Capture the cell that displays the provided text and extract its (X, Y) central coordinate. 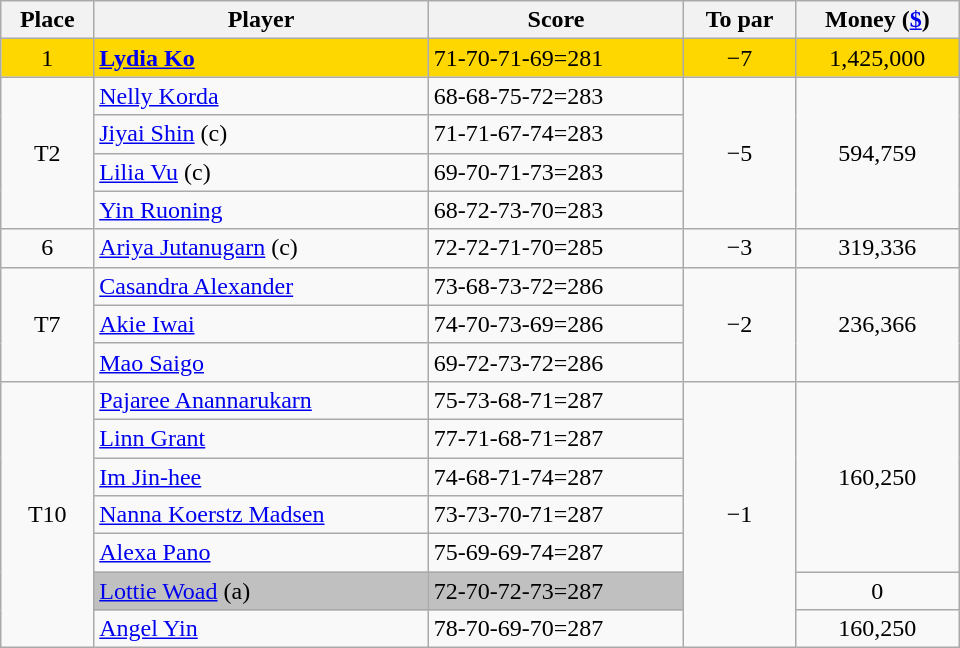
68-72-73-70=283 (556, 210)
74-70-73-69=286 (556, 324)
Lydia Ko (261, 58)
1,425,000 (877, 58)
T7 (48, 324)
Linn Grant (261, 438)
0 (877, 591)
78-70-69-70=287 (556, 629)
Lilia Vu (c) (261, 172)
319,336 (877, 248)
Lottie Woad (a) (261, 591)
Yin Ruoning (261, 210)
Akie Iwai (261, 324)
1 (48, 58)
Score (556, 20)
Ariya Jutanugarn (c) (261, 248)
To par (740, 20)
Angel Yin (261, 629)
Money ($) (877, 20)
68-68-75-72=283 (556, 96)
77-71-68-71=287 (556, 438)
Player (261, 20)
Nelly Korda (261, 96)
Mao Saigo (261, 362)
73-73-70-71=287 (556, 515)
T2 (48, 153)
72-72-71-70=285 (556, 248)
75-73-68-71=287 (556, 400)
Jiyai Shin (c) (261, 134)
−3 (740, 248)
71-70-71-69=281 (556, 58)
−7 (740, 58)
Nanna Koerstz Madsen (261, 515)
71-71-67-74=283 (556, 134)
Im Jin-hee (261, 477)
594,759 (877, 153)
−5 (740, 153)
T10 (48, 514)
69-72-73-72=286 (556, 362)
−2 (740, 324)
Casandra Alexander (261, 286)
73-68-73-72=286 (556, 286)
6 (48, 248)
72-70-72-73=287 (556, 591)
Place (48, 20)
69-70-71-73=283 (556, 172)
Alexa Pano (261, 553)
75-69-69-74=287 (556, 553)
74-68-71-74=287 (556, 477)
236,366 (877, 324)
Pajaree Anannarukarn (261, 400)
−1 (740, 514)
